For the text-containing cell, return its midpoint in [X, Y] coordinate format. 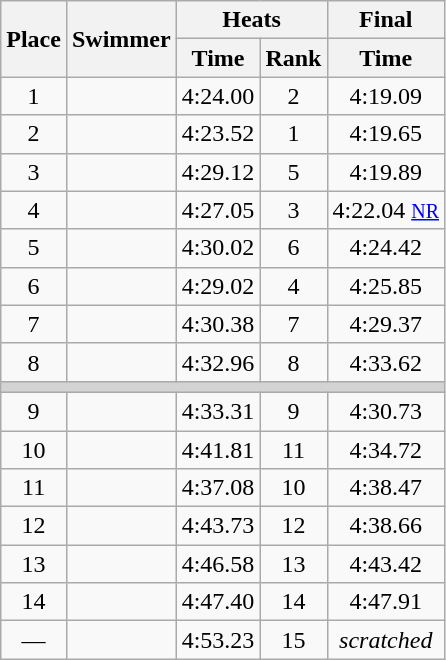
4:41.81 [218, 449]
4:24.00 [218, 96]
4:33.31 [218, 411]
4:19.89 [386, 172]
4:34.72 [386, 449]
4:30.02 [218, 248]
4:43.73 [218, 526]
4:47.91 [386, 602]
4:38.47 [386, 488]
4:19.65 [386, 134]
4:23.52 [218, 134]
4:29.12 [218, 172]
Heats [252, 20]
4:47.40 [218, 602]
Swimmer [121, 39]
15 [294, 640]
4:25.85 [386, 286]
scratched [386, 640]
4:37.08 [218, 488]
4:29.02 [218, 286]
Rank [294, 58]
4:30.38 [218, 324]
4:32.96 [218, 362]
4:53.23 [218, 640]
4:24.42 [386, 248]
4:30.73 [386, 411]
— [34, 640]
4:29.37 [386, 324]
4:27.05 [218, 210]
Place [34, 39]
4:38.66 [386, 526]
4:19.09 [386, 96]
Final [386, 20]
4:22.04 NR [386, 210]
4:46.58 [218, 564]
4:43.42 [386, 564]
4:33.62 [386, 362]
